Provide the [x, y] coordinate of the cell's center where the given text is located.  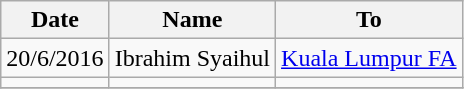
Name [192, 20]
20/6/2016 [55, 58]
Kuala Lumpur FA [370, 58]
To [370, 20]
Ibrahim Syaihul [192, 58]
Date [55, 20]
